Pinpoint the cell where the given text exists, returning its [X, Y] midpoint coordinate. 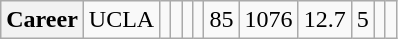
UCLA [121, 20]
12.7 [324, 20]
85 [222, 20]
5 [362, 20]
1076 [268, 20]
Career [42, 20]
